Capture the cell that displays the provided text and extract its (x, y) central coordinate. 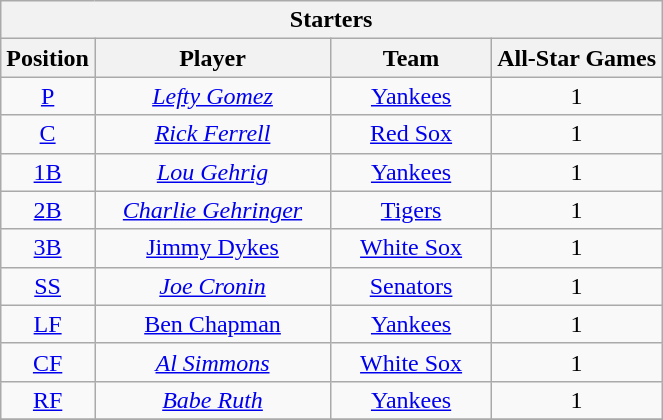
SS (48, 286)
CF (48, 362)
Rick Ferrell (212, 134)
Lou Gehrig (212, 172)
3B (48, 248)
1B (48, 172)
C (48, 134)
P (48, 96)
Charlie Gehringer (212, 210)
Position (48, 58)
Starters (332, 20)
Joe Cronin (212, 286)
LF (48, 324)
Ben Chapman (212, 324)
Lefty Gomez (212, 96)
Player (212, 58)
Tigers (412, 210)
Jimmy Dykes (212, 248)
Senators (412, 286)
Team (412, 58)
2B (48, 210)
Al Simmons (212, 362)
Babe Ruth (212, 400)
All-Star Games (577, 58)
Red Sox (412, 134)
RF (48, 400)
